Extract the (x, y) coordinate from the center of the cell holding the provided text.  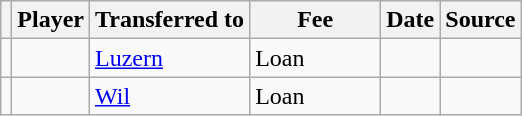
Luzern (170, 58)
Player (51, 20)
Wil (170, 96)
Fee (316, 20)
Transferred to (170, 20)
Date (410, 20)
Source (480, 20)
